Return the [x, y] coordinate for the center point of the cell that contains the specified text.  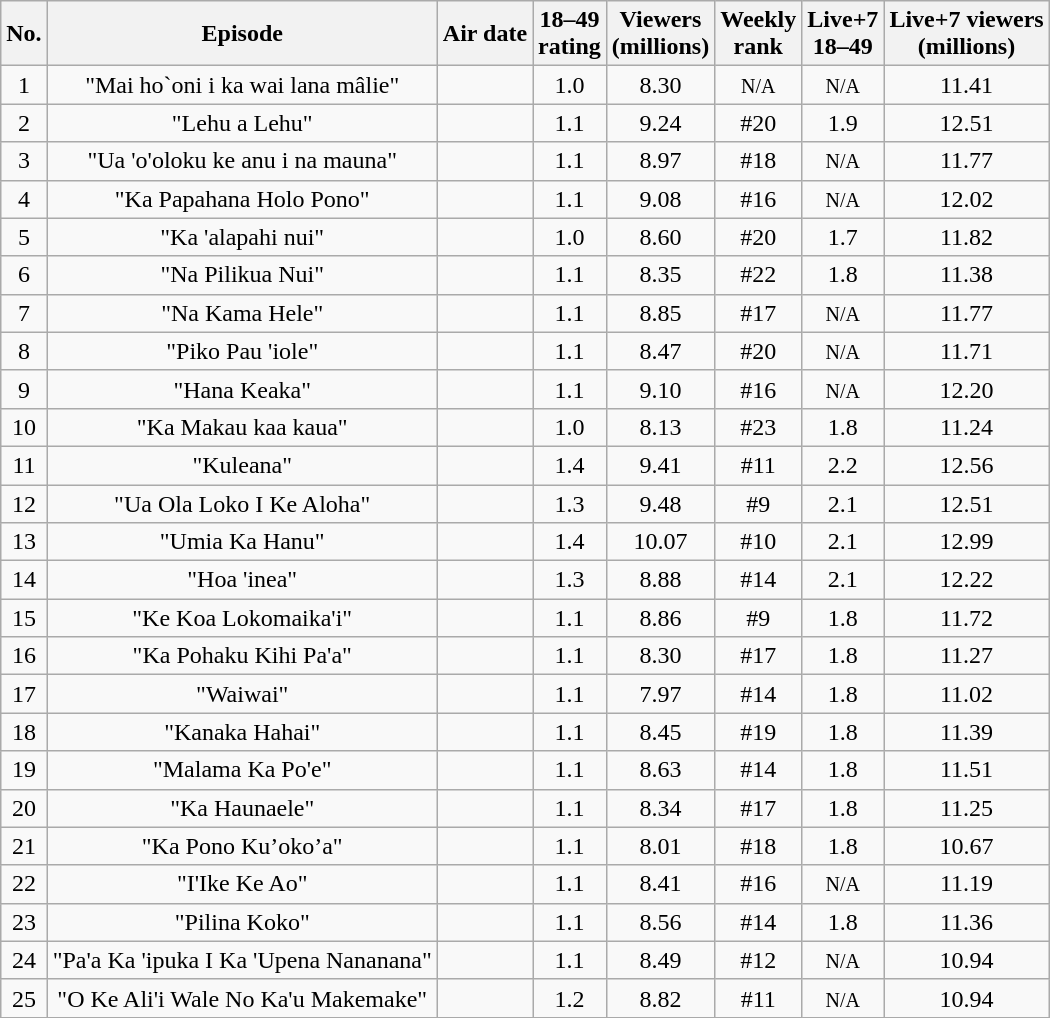
"Pa'a Ka 'ipuka I Ka 'Upena Nananana" [242, 960]
25 [24, 998]
"Ka Pohaku Kihi Pa'a" [242, 656]
9 [24, 389]
"Ka Pono Ku’oko’a" [242, 846]
10.67 [966, 846]
Air date [484, 34]
8.97 [660, 161]
12 [24, 503]
8.41 [660, 884]
"Na Pilikua Nui" [242, 275]
8.13 [660, 427]
21 [24, 846]
"Waiwai" [242, 694]
"Ka 'alapahi nui" [242, 237]
6 [24, 275]
12.20 [966, 389]
11.71 [966, 351]
8.47 [660, 351]
17 [24, 694]
"Ua 'o'oloku ke anu i na mauna" [242, 161]
1 [24, 85]
#23 [758, 427]
Live+7 viewers(millions) [966, 34]
"Hana Keaka" [242, 389]
1.9 [843, 123]
18 [24, 732]
7 [24, 313]
2 [24, 123]
8.63 [660, 770]
9.10 [660, 389]
10 [24, 427]
No. [24, 34]
8.34 [660, 808]
19 [24, 770]
"Mai ho`oni i ka wai lana mâlie" [242, 85]
8.49 [660, 960]
23 [24, 922]
9.08 [660, 199]
11.02 [966, 694]
12.22 [966, 580]
1.2 [570, 998]
"Lehu a Lehu" [242, 123]
12.56 [966, 465]
11.36 [966, 922]
12.02 [966, 199]
16 [24, 656]
"I'Ike Ke Ao" [242, 884]
9.41 [660, 465]
9.24 [660, 123]
"Hoa 'inea" [242, 580]
"Ka Papahana Holo Pono" [242, 199]
11.72 [966, 618]
Live+718–49 [843, 34]
8.85 [660, 313]
"Malama Ka Po'e" [242, 770]
8.35 [660, 275]
5 [24, 237]
11 [24, 465]
"Piko Pau 'iole" [242, 351]
8.86 [660, 618]
#10 [758, 542]
Episode [242, 34]
"Umia Ka Hanu" [242, 542]
"Pilina Koko" [242, 922]
24 [24, 960]
3 [24, 161]
8.56 [660, 922]
"Ka Makau kaa kaua" [242, 427]
1.7 [843, 237]
11.19 [966, 884]
7.97 [660, 694]
"Ua Ola Loko I Ke Aloha" [242, 503]
8.60 [660, 237]
11.82 [966, 237]
8.45 [660, 732]
#12 [758, 960]
11.51 [966, 770]
13 [24, 542]
10.07 [660, 542]
Weeklyrank [758, 34]
8 [24, 351]
11.24 [966, 427]
11.41 [966, 85]
18–49rating [570, 34]
"Ka Haunaele" [242, 808]
20 [24, 808]
"Kuleana" [242, 465]
11.25 [966, 808]
8.82 [660, 998]
"Ke Koa Lokomaika'i" [242, 618]
11.27 [966, 656]
11.38 [966, 275]
"O Ke Ali'i Wale No Ka'u Makemake" [242, 998]
#19 [758, 732]
14 [24, 580]
2.2 [843, 465]
#22 [758, 275]
22 [24, 884]
8.88 [660, 580]
12.99 [966, 542]
8.01 [660, 846]
"Kanaka Hahai" [242, 732]
15 [24, 618]
Viewers(millions) [660, 34]
"Na Kama Hele" [242, 313]
9.48 [660, 503]
11.39 [966, 732]
4 [24, 199]
